Return [x, y] of the center of cell containing provided text 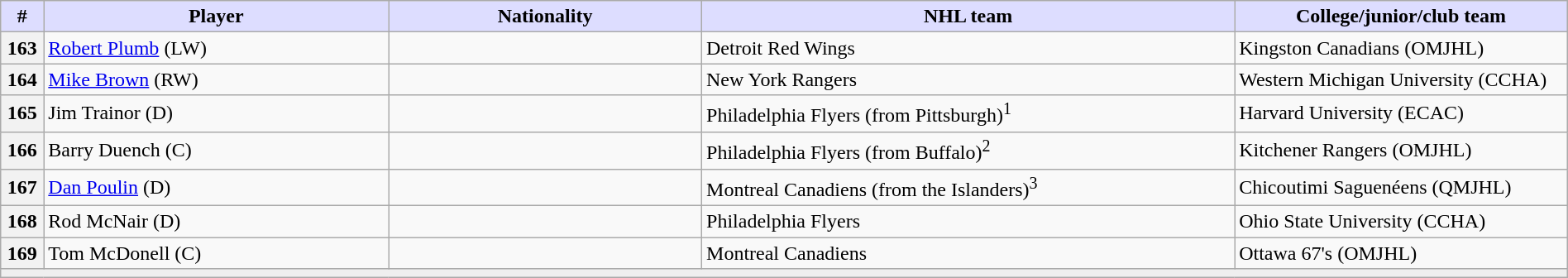
NHL team [968, 17]
New York Rangers [968, 79]
167 [22, 187]
Dan Poulin (D) [217, 187]
Montreal Canadiens [968, 253]
Chicoutimi Saguenéens (QMJHL) [1401, 187]
Montreal Canadiens (from the Islanders)3 [968, 187]
Ohio State University (CCHA) [1401, 222]
Tom McDonell (C) [217, 253]
Philadelphia Flyers (from Pittsburgh)1 [968, 114]
Ottawa 67's (OMJHL) [1401, 253]
Mike Brown (RW) [217, 79]
Kitchener Rangers (OMJHL) [1401, 151]
165 [22, 114]
Player [217, 17]
Western Michigan University (CCHA) [1401, 79]
168 [22, 222]
166 [22, 151]
Detroit Red Wings [968, 48]
Nationality [546, 17]
Rod McNair (D) [217, 222]
163 [22, 48]
169 [22, 253]
Robert Plumb (LW) [217, 48]
# [22, 17]
Kingston Canadians (OMJHL) [1401, 48]
Harvard University (ECAC) [1401, 114]
164 [22, 79]
College/junior/club team [1401, 17]
Barry Duench (C) [217, 151]
Jim Trainor (D) [217, 114]
Philadelphia Flyers [968, 222]
Philadelphia Flyers (from Buffalo)2 [968, 151]
